Provide the [x, y] coordinate of the cell's center where the given text is located.  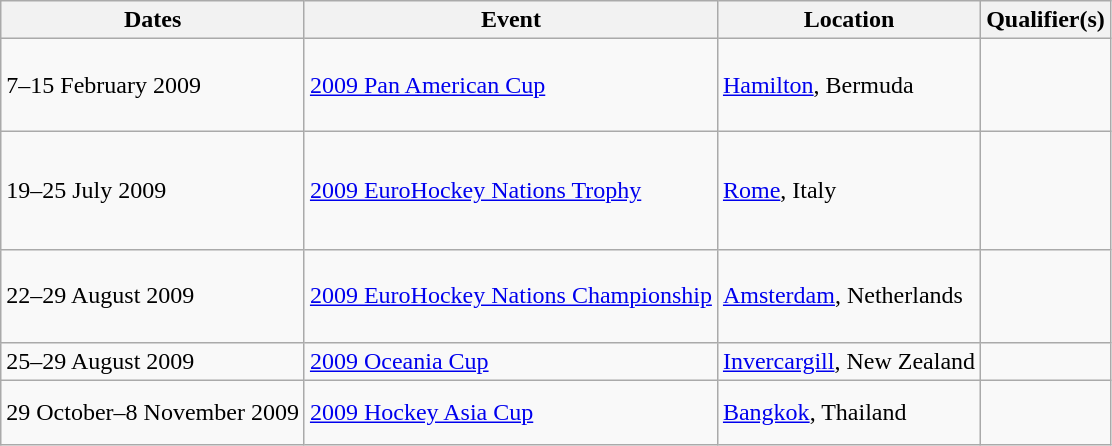
Qualifier(s) [1046, 20]
Dates [153, 20]
Invercargill, New Zealand [848, 361]
29 October–8 November 2009 [153, 412]
7–15 February 2009 [153, 85]
2009 Oceania Cup [510, 361]
2009 Pan American Cup [510, 85]
22–29 August 2009 [153, 296]
Bangkok, Thailand [848, 412]
25–29 August 2009 [153, 361]
Amsterdam, Netherlands [848, 296]
19–25 July 2009 [153, 190]
Hamilton, Bermuda [848, 85]
2009 EuroHockey Nations Championship [510, 296]
2009 EuroHockey Nations Trophy [510, 190]
Rome, Italy [848, 190]
Location [848, 20]
Event [510, 20]
2009 Hockey Asia Cup [510, 412]
